Determine the [X, Y] coordinate at the center of the cell enclosing the given text.  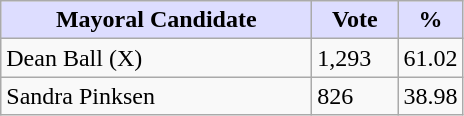
% [430, 20]
826 [355, 96]
Dean Ball (X) [156, 58]
61.02 [430, 58]
38.98 [430, 96]
1,293 [355, 58]
Vote [355, 20]
Mayoral Candidate [156, 20]
Sandra Pinksen [156, 96]
